Search for the cell housing the specified text and yield its [x, y] center coordinate. 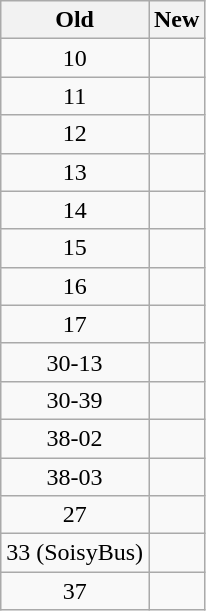
12 [75, 134]
17 [75, 324]
30-39 [75, 400]
10 [75, 58]
11 [75, 96]
15 [75, 248]
Old [75, 20]
New [176, 20]
13 [75, 172]
16 [75, 286]
33 (SoisyBus) [75, 553]
27 [75, 515]
37 [75, 591]
30-13 [75, 362]
14 [75, 210]
38-02 [75, 438]
38-03 [75, 477]
